Find where the given text appears and provide that cell's center as [x, y] coordinate. 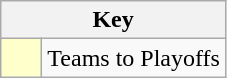
Teams to Playoffs [134, 58]
Key [114, 20]
